Search for the cell housing the specified text and yield its [X, Y] center coordinate. 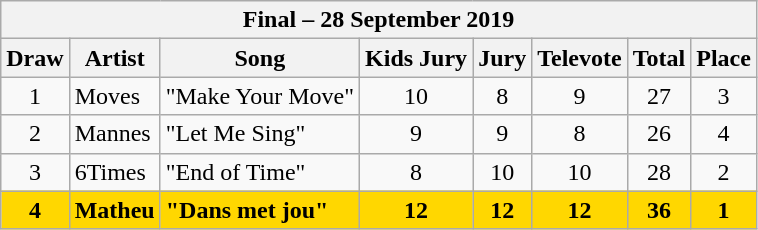
36 [659, 210]
27 [659, 96]
Matheu [114, 210]
"Dans met jou" [260, 210]
Mannes [114, 134]
26 [659, 134]
"Let Me Sing" [260, 134]
Total [659, 58]
Televote [580, 58]
Artist [114, 58]
Place [724, 58]
Moves [114, 96]
Final – 28 September 2019 [379, 20]
28 [659, 172]
Jury [502, 58]
Draw [35, 58]
Kids Jury [416, 58]
"End of Time" [260, 172]
6Times [114, 172]
Song [260, 58]
"Make Your Move" [260, 96]
